For the text-containing cell, return its midpoint in [X, Y] coordinate format. 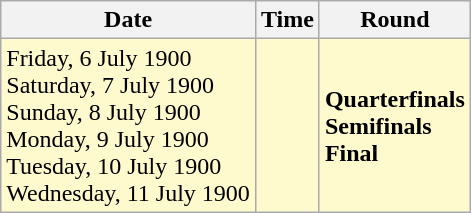
Friday, 6 July 1900Saturday, 7 July 1900Sunday, 8 July 1900Monday, 9 July 1900Tuesday, 10 July 1900Wednesday, 11 July 1900 [128, 126]
Time [287, 20]
Round [394, 20]
Date [128, 20]
QuarterfinalsSemifinalsFinal [394, 126]
